Scan for the cell matching the given text and deliver its (X, Y) coordinate at center. 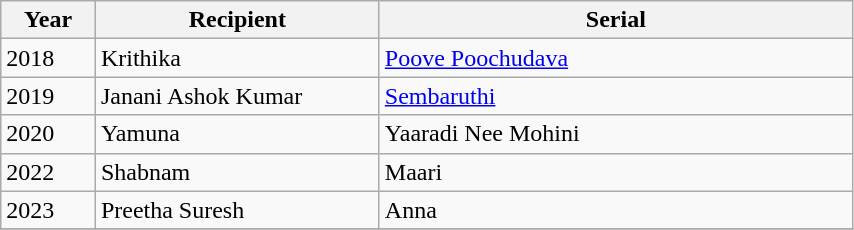
Poove Poochudava (616, 58)
2022 (48, 172)
Serial (616, 20)
Shabnam (237, 172)
Recipient (237, 20)
Anna (616, 210)
2018 (48, 58)
Maari (616, 172)
Yamuna (237, 134)
Sembaruthi (616, 96)
Janani Ashok Kumar (237, 96)
Yaaradi Nee Mohini (616, 134)
2023 (48, 210)
Preetha Suresh (237, 210)
2019 (48, 96)
2020 (48, 134)
Krithika (237, 58)
Year (48, 20)
